Capture the cell that displays the provided text and extract its [X, Y] central coordinate. 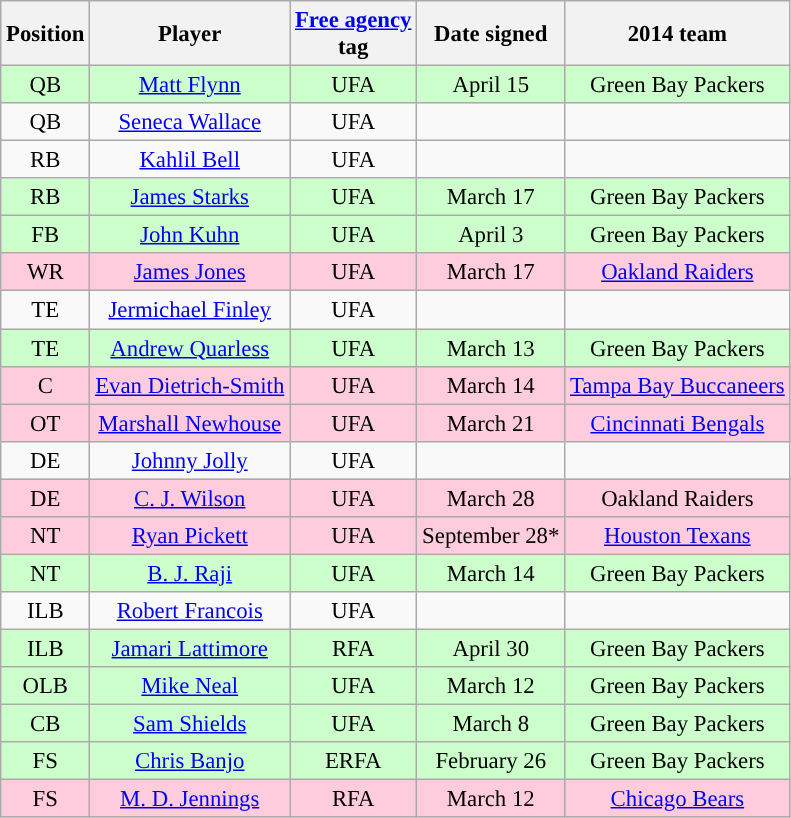
April 3 [491, 235]
OT [46, 423]
WR [46, 273]
September 28* [491, 536]
Jamari Lattimore [190, 648]
February 26 [491, 761]
March 28 [491, 498]
B. J. Raji [190, 573]
C. J. Wilson [190, 498]
April 15 [491, 85]
Free agencytag [354, 34]
Mike Neal [190, 686]
Chicago Bears [678, 799]
ERFA [354, 761]
Johnny Jolly [190, 460]
James Starks [190, 197]
Matt Flynn [190, 85]
James Jones [190, 273]
OLB [46, 686]
March 13 [491, 348]
March 21 [491, 423]
Kahlil Bell [190, 160]
Ryan Pickett [190, 536]
Seneca Wallace [190, 122]
March 8 [491, 724]
Position [46, 34]
Robert Francois [190, 611]
CB [46, 724]
FB [46, 235]
April 30 [491, 648]
Sam Shields [190, 724]
2014 team [678, 34]
Date signed [491, 34]
M. D. Jennings [190, 799]
C [46, 385]
Evan Dietrich-Smith [190, 385]
John Kuhn [190, 235]
Chris Banjo [190, 761]
Jermichael Finley [190, 310]
Cincinnati Bengals [678, 423]
Andrew Quarless [190, 348]
Marshall Newhouse [190, 423]
Houston Texans [678, 536]
Player [190, 34]
Tampa Bay Buccaneers [678, 385]
